Return the (X, Y) coordinate for the center point of the cell that contains the specified text.  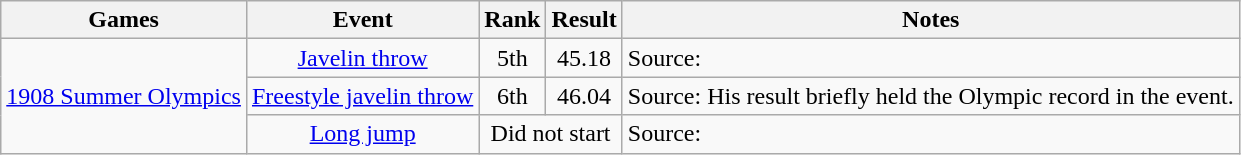
Rank (512, 20)
Did not start (551, 134)
46.04 (584, 96)
5th (512, 58)
Source: His result briefly held the Olympic record in the event. (930, 96)
Long jump (362, 134)
6th (512, 96)
45.18 (584, 58)
Freestyle javelin throw (362, 96)
Games (124, 20)
Result (584, 20)
Notes (930, 20)
Javelin throw (362, 58)
Event (362, 20)
1908 Summer Olympics (124, 96)
